Output the (X, Y) coordinate of the center of the cell containing the given text.  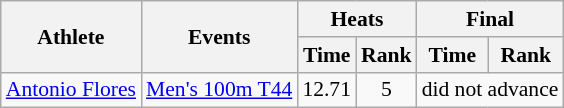
Men's 100m T44 (219, 90)
Final (490, 19)
5 (386, 90)
Athlete (71, 36)
12.71 (326, 90)
Heats (356, 19)
Antonio Flores (71, 90)
Events (219, 36)
did not advance (490, 90)
